For the text-containing cell, return its midpoint in [x, y] coordinate format. 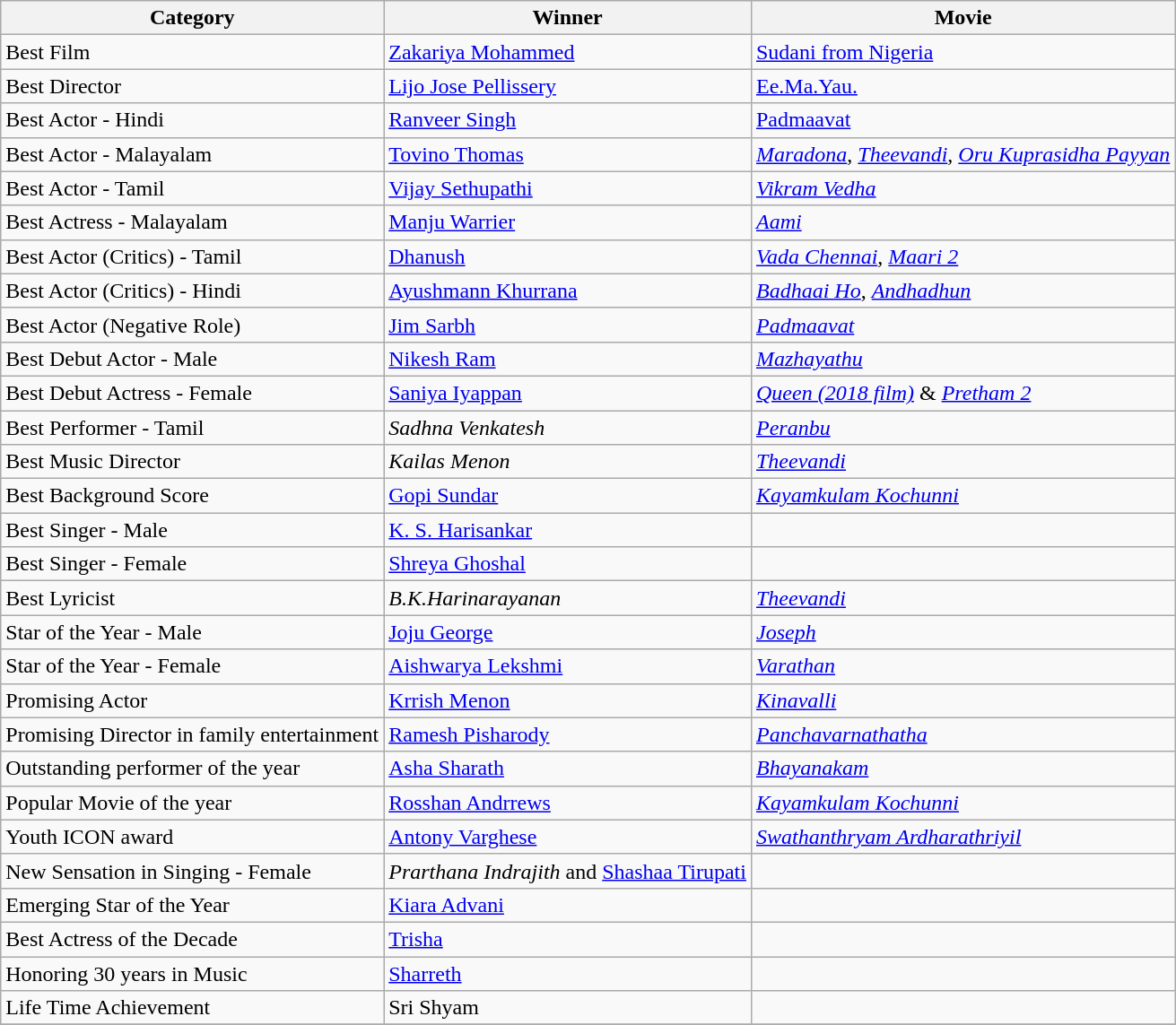
Swathanthryam Ardharathriyil [963, 837]
Sadhna Venkatesh [568, 428]
Shreya Ghoshal [568, 564]
Best Singer - Female [192, 564]
Antony Varghese [568, 837]
Ranveer Singh [568, 120]
Promising Director in family entertainment [192, 734]
Saniya Iyappan [568, 393]
Nikesh Ram [568, 359]
Queen (2018 film) & Pretham 2 [963, 393]
Best Lyricist [192, 598]
Joseph [963, 632]
Best Actor - Hindi [192, 120]
Aishwarya Lekshmi [568, 666]
Star of the Year - Female [192, 666]
Sri Shyam [568, 1008]
Manju Warrier [568, 222]
Life Time Achievement [192, 1008]
Popular Movie of the year [192, 803]
Ayushmann Khurrana [568, 291]
Tovino Thomas [568, 154]
Bhayanakam [963, 769]
Ramesh Pisharody [568, 734]
Category [192, 18]
Best Actor - Tamil [192, 188]
Vada Chennai, Maari 2 [963, 256]
Badhaai Ho, Andhadhun [963, 291]
Movie [963, 18]
Trisha [568, 939]
Best Actress - Malayalam [192, 222]
Star of the Year - Male [192, 632]
Best Singer - Male [192, 530]
Best Actress of the Decade [192, 939]
Best Debut Actor - Male [192, 359]
K. S. Harisankar [568, 530]
Gopi Sundar [568, 496]
Varathan [963, 666]
Best Background Score [192, 496]
Vijay Sethupathi [568, 188]
Rosshan Andrrews [568, 803]
New Sensation in Singing - Female [192, 871]
Best Actor (Critics) - Tamil [192, 256]
Kinavalli [963, 700]
Dhanush [568, 256]
Joju George [568, 632]
Promising Actor [192, 700]
Best Music Director [192, 462]
Best Actor - Malayalam [192, 154]
Kiara Advani [568, 905]
Panchavarnathatha [963, 734]
Kailas Menon [568, 462]
Maradona, Theevandi, Oru Kuprasidha Payyan [963, 154]
Aami [963, 222]
Sudani from Nigeria [963, 52]
Emerging Star of the Year [192, 905]
Sharreth [568, 973]
Winner [568, 18]
Youth ICON award [192, 837]
Jim Sarbh [568, 325]
Outstanding performer of the year [192, 769]
B.K.Harinarayanan [568, 598]
Zakariya Mohammed [568, 52]
Vikram Vedha [963, 188]
Best Director [192, 86]
Ee.Ma.Yau. [963, 86]
Best Actor (Critics) - Hindi [192, 291]
Lijo Jose Pellissery [568, 86]
Honoring 30 years in Music [192, 973]
Best Actor (Negative Role) [192, 325]
Best Performer - Tamil [192, 428]
Peranbu [963, 428]
Best Film [192, 52]
Mazhayathu [963, 359]
Krrish Menon [568, 700]
Asha Sharath [568, 769]
Best Debut Actress - Female [192, 393]
Prarthana Indrajith and Shashaa Tirupati [568, 871]
